Locate the cell with the specified text and output its (X, Y) center coordinate. 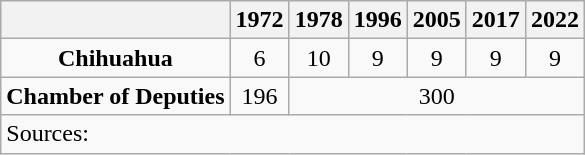
10 (318, 58)
1978 (318, 20)
1972 (260, 20)
Chamber of Deputies (116, 96)
6 (260, 58)
Sources: (293, 134)
1996 (378, 20)
2022 (554, 20)
196 (260, 96)
2005 (436, 20)
Chihuahua (116, 58)
300 (436, 96)
2017 (496, 20)
